Output the [x, y] coordinate of the center of the cell containing the given text.  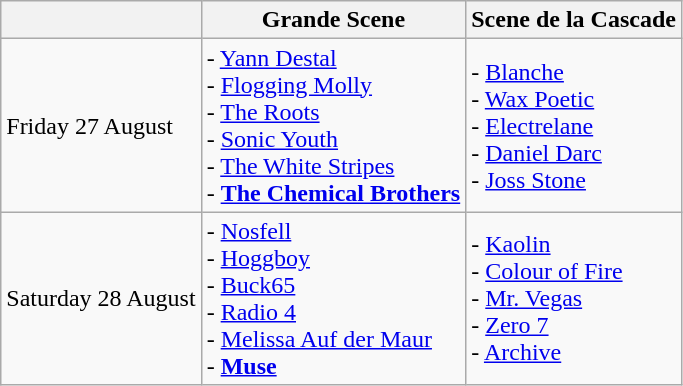
- Blanche- Wax Poetic- Electrelane- Daniel Darc- Joss Stone [574, 126]
Friday 27 August [101, 126]
Grande Scene [334, 20]
- Yann Destal- Flogging Molly- The Roots- Sonic Youth- The White Stripes- The Chemical Brothers [334, 126]
- Kaolin- Colour of Fire- Mr. Vegas- Zero 7- Archive [574, 298]
Saturday 28 August [101, 298]
- Nosfell- Hoggboy- Buck65- Radio 4- Melissa Auf der Maur- Muse [334, 298]
Scene de la Cascade [574, 20]
